Identify which cell holds the provided text, then report its [x, y] central coordinate. 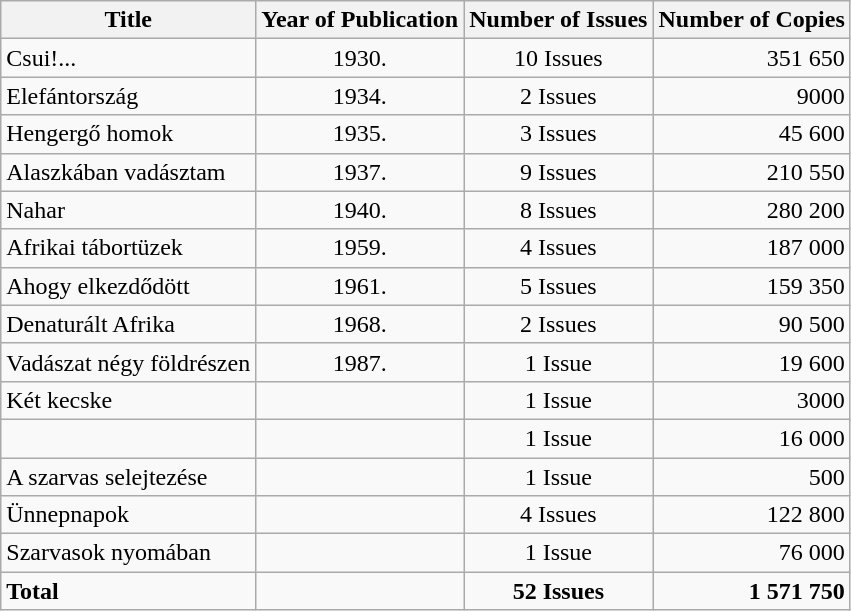
1934. [360, 96]
Year of Publication [360, 20]
52 Issues [558, 591]
Csui!... [128, 58]
1968. [360, 324]
10 Issues [558, 58]
Nahar [128, 210]
16 000 [752, 438]
1937. [360, 172]
Number of Copies [752, 20]
19 600 [752, 362]
Afrikai tábortüzek [128, 248]
Title [128, 20]
A szarvas selejtezése [128, 477]
90 500 [752, 324]
Elefántország [128, 96]
1 571 750 [752, 591]
3000 [752, 400]
210 550 [752, 172]
5 Issues [558, 286]
500 [752, 477]
351 650 [752, 58]
122 800 [752, 515]
187 000 [752, 248]
Denaturált Afrika [128, 324]
76 000 [752, 553]
1930. [360, 58]
Szarvasok nyomában [128, 553]
9 Issues [558, 172]
1940. [360, 210]
Vadászat négy földrészen [128, 362]
9000 [752, 96]
1961. [360, 286]
8 Issues [558, 210]
Total [128, 591]
Number of Issues [558, 20]
Ahogy elkezdődött [128, 286]
Alaszkában vadásztam [128, 172]
159 350 [752, 286]
1935. [360, 134]
1959. [360, 248]
Ünnepnapok [128, 515]
3 Issues [558, 134]
45 600 [752, 134]
Két kecske [128, 400]
Hengergő homok [128, 134]
1987. [360, 362]
280 200 [752, 210]
